Return (x, y) of the center of cell containing provided text 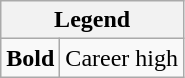
Legend (92, 20)
Career high (122, 58)
Bold (30, 58)
